Return the [x, y] coordinate for the center point of the cell that contains the specified text.  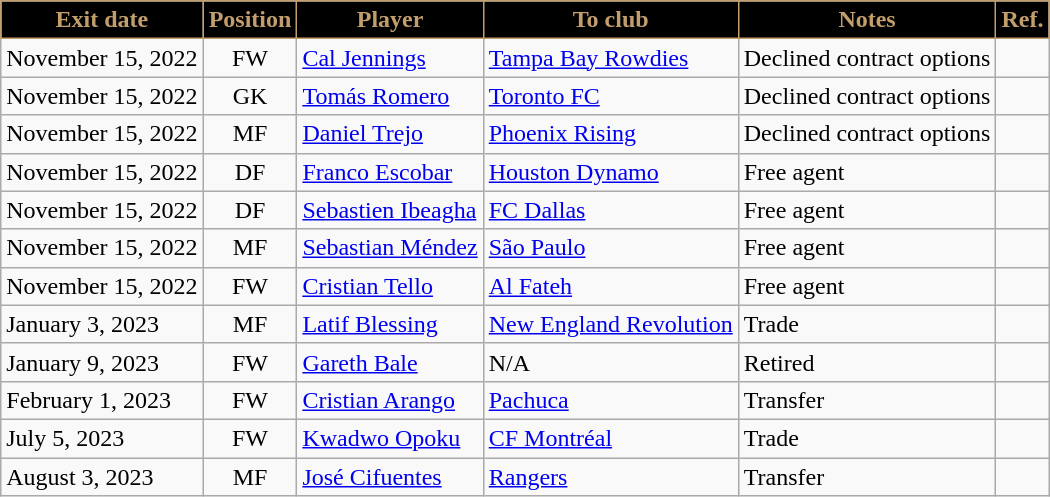
José Cifuentes [390, 477]
Sebastian Méndez [390, 248]
Latif Blessing [390, 324]
Sebastien Ibeagha [390, 210]
Kwadwo Opoku [390, 438]
Tomás Romero [390, 96]
Pachuca [610, 400]
Cal Jennings [390, 58]
CF Montréal [610, 438]
July 5, 2023 [102, 438]
New England Revolution [610, 324]
Daniel Trejo [390, 134]
Position [250, 20]
Rangers [610, 477]
January 9, 2023 [102, 362]
Phoenix Rising [610, 134]
Player [390, 20]
Al Fateh [610, 286]
Franco Escobar [390, 172]
N/A [610, 362]
Gareth Bale [390, 362]
São Paulo [610, 248]
FC Dallas [610, 210]
Ref. [1022, 20]
Cristian Tello [390, 286]
Notes [867, 20]
February 1, 2023 [102, 400]
August 3, 2023 [102, 477]
January 3, 2023 [102, 324]
Exit date [102, 20]
Tampa Bay Rowdies [610, 58]
GK [250, 96]
Toronto FC [610, 96]
Cristian Arango [390, 400]
Retired [867, 362]
Houston Dynamo [610, 172]
To club [610, 20]
